Output the (x, y) coordinate of the center of the cell containing the given text.  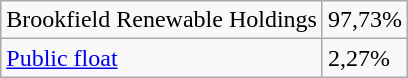
2,27% (364, 58)
Public float (162, 58)
Brookfield Renewable Holdings (162, 20)
97,73% (364, 20)
